Scan for the cell matching the given text and deliver its (X, Y) coordinate at center. 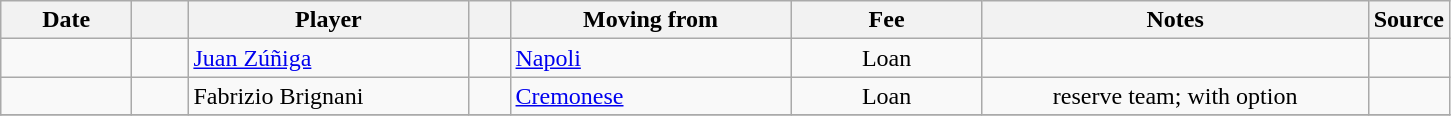
Juan Zúñiga (328, 58)
Fabrizio Brignani (328, 96)
reserve team; with option (1175, 96)
Source (1408, 20)
Cremonese (650, 96)
Notes (1175, 20)
Fee (886, 20)
Date (66, 20)
Player (328, 20)
Moving from (650, 20)
Napoli (650, 58)
